Return (x, y) of the center of cell containing provided text 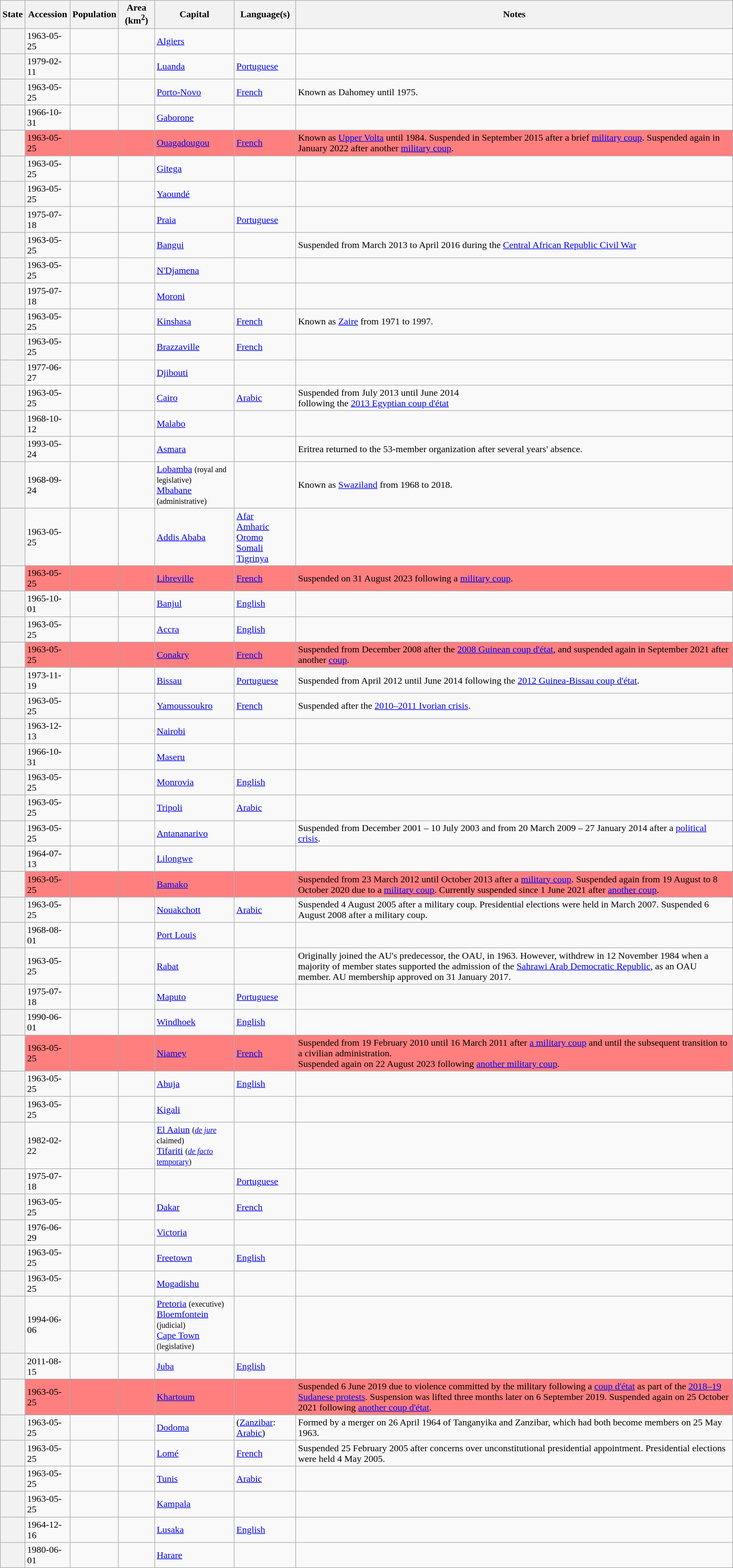
2011-08-15 (48, 1366)
Maputo (195, 997)
Abuja (195, 1084)
Notes (515, 14)
Eritrea returned to the 53-member organization after several years' absence. (515, 449)
Suspended from December 2008 after the 2008 Guinean coup d'état, and suspended again in September 2021 after another coup. (515, 655)
Banjul (195, 604)
1977-06-27 (48, 372)
Afar Amharic Oromo Somali Tigrinya (265, 537)
Freetown (195, 1258)
Windhoek (195, 1023)
Kinshasa (195, 321)
1973-11-19 (48, 680)
Kigali (195, 1110)
Known as Dahomey until 1975. (515, 92)
1964-12-16 (48, 1530)
1964-07-13 (48, 859)
Gaborone (195, 118)
Porto-Novo (195, 92)
Gitega (195, 168)
Tripoli (195, 808)
Formed by a merger on 26 April 1964 of Tanganyika and Zanzibar, which had both become members on 25 May 1963. (515, 1428)
Lobamba (royal and legislative)Mbabane (administrative) (195, 485)
Niamey (195, 1053)
1979-02-11 (48, 67)
Known as Swaziland from 1968 to 2018. (515, 485)
State (13, 14)
Juba (195, 1366)
Known as Zaire from 1971 to 1997. (515, 321)
Suspended from April 2012 until June 2014 following the 2012 Guinea-Bissau coup d'état. (515, 680)
1968-09-24 (48, 485)
Brazzaville (195, 347)
Algiers (195, 41)
Lusaka (195, 1530)
Suspended 25 February 2005 after concerns over unconstitutional presidential appointment. Presidential elections were held 4 May 2005. (515, 1453)
Djibouti (195, 372)
Praia (195, 219)
Suspended from March 2013 to April 2016 during the Central African Republic Civil War (515, 245)
1980-06-01 (48, 1555)
1968-10-12 (48, 423)
Asmara (195, 449)
Harare (195, 1555)
Port Louis (195, 935)
Language(s) (265, 14)
Suspended from July 2013 until June 2014following the 2013 Egyptian coup d'état (515, 398)
Suspended after the 2010–2011 Ivorian crisis. (515, 706)
Luanda (195, 67)
Dodoma (195, 1428)
Mogadishu (195, 1284)
Kampala (195, 1505)
(Zanzibar: Arabic) (265, 1428)
Libreville (195, 578)
Moroni (195, 296)
Yamoussoukro (195, 706)
Suspended from December 2001 – 10 July 2003 and from 20 March 2009 – 27 January 2014 after a political crisis. (515, 833)
Lilongwe (195, 859)
Nairobi (195, 731)
Khartoum (195, 1397)
Ouagadougou (195, 143)
Victoria (195, 1233)
1963-12-13 (48, 731)
1994-06-06 (48, 1325)
Rabat (195, 966)
Yaoundé (195, 194)
1993-05-24 (48, 449)
Bamako (195, 884)
Population (94, 14)
Nouakchott (195, 910)
Dakar (195, 1207)
Accession (48, 14)
Bissau (195, 680)
Bangui (195, 245)
1965-10-01 (48, 604)
1990-06-01 (48, 1023)
1982-02-22 (48, 1146)
Capital (195, 14)
1968-08-01 (48, 935)
Suspended on 31 August 2023 following a military coup. (515, 578)
Conakry (195, 655)
Pretoria (executive)Bloemfontein (judicial)Cape Town (legislative) (195, 1325)
Addis Ababa (195, 537)
Maseru (195, 757)
Lomé (195, 1453)
N'Djamena (195, 270)
El Aaiun (de jure claimed)Tifariti (de facto temporary) (195, 1146)
Cairo (195, 398)
Area (km2) (137, 14)
Accra (195, 629)
Malabo (195, 423)
Suspended 4 August 2005 after a military coup. Presidential elections were held in March 2007. Suspended 6 August 2008 after a military coup. (515, 910)
Monrovia (195, 782)
1976-06-29 (48, 1233)
Antananarivo (195, 833)
Tunis (195, 1479)
